Provide the (X, Y) coordinate of the cell's center where the given text is located.  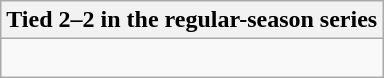
Tied 2–2 in the regular-season series (192, 20)
